Provide the [x, y] coordinate of the cell's center where the given text is located.  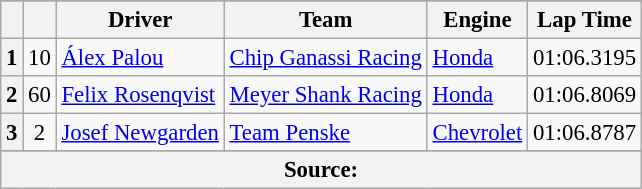
01:06.8787 [585, 133]
Meyer Shank Racing [326, 95]
3 [12, 133]
Source: [322, 170]
60 [40, 95]
Driver [140, 20]
01:06.8069 [585, 95]
Engine [477, 20]
1 [12, 58]
Felix Rosenqvist [140, 95]
01:06.3195 [585, 58]
Team [326, 20]
Lap Time [585, 20]
Álex Palou [140, 58]
10 [40, 58]
Chevrolet [477, 133]
Josef Newgarden [140, 133]
Team Penske [326, 133]
Chip Ganassi Racing [326, 58]
